For the text-containing cell, return its midpoint in (x, y) coordinate format. 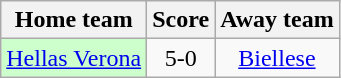
Hellas Verona (74, 58)
Biellese (278, 58)
Home team (74, 20)
Away team (278, 20)
5-0 (181, 58)
Score (181, 20)
